Find where the given text appears and provide that cell's center as (X, Y) coordinate. 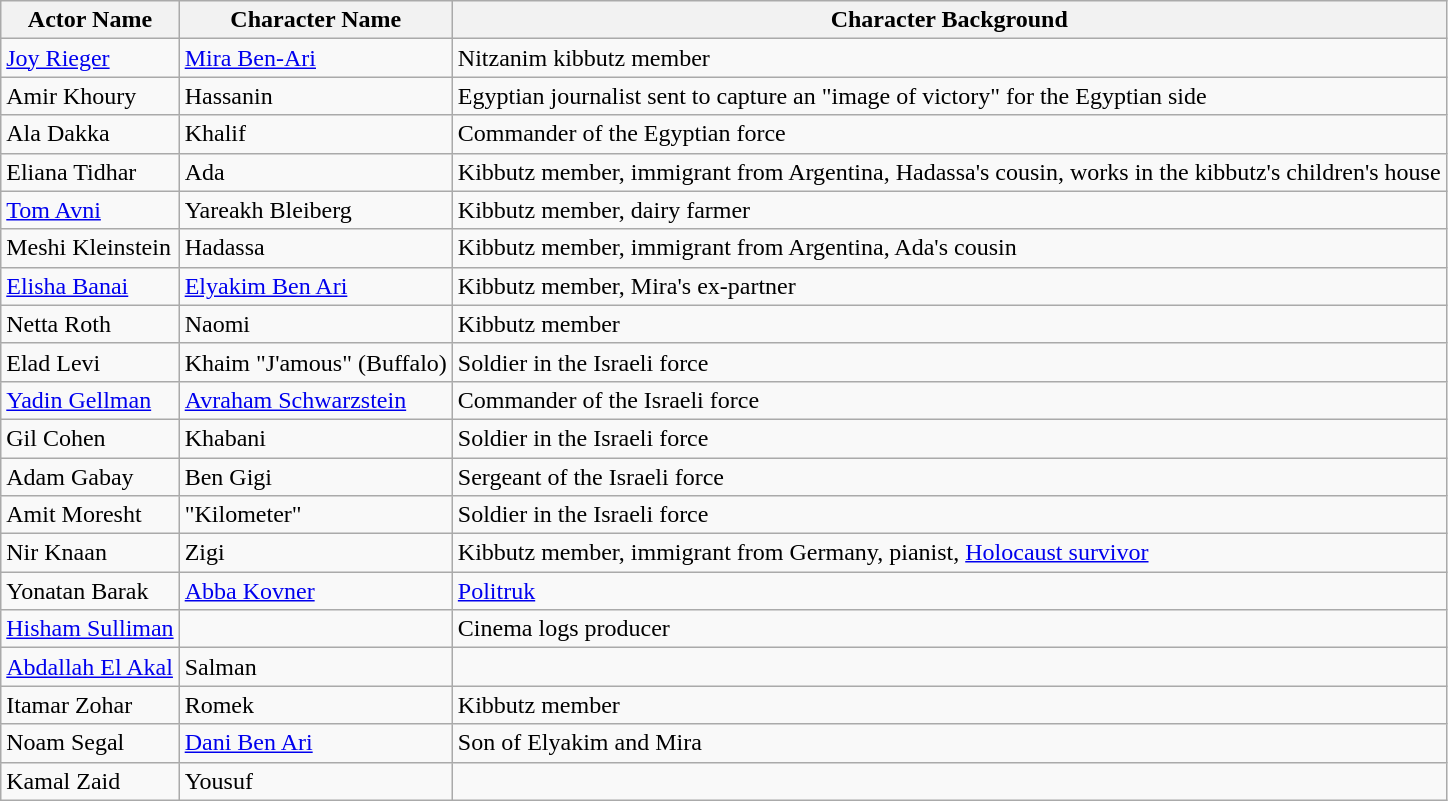
Eliana Tidhar (90, 172)
Commander of the Egyptian force (949, 134)
Kibbutz member, immigrant from Argentina, Hadassa's cousin, works in the kibbutz's children's house (949, 172)
Yousuf (316, 781)
Netta Roth (90, 324)
Cinema logs producer (949, 629)
Avraham Schwarzstein (316, 400)
Son of Elyakim and Mira (949, 743)
Salman (316, 667)
Amit Moresht (90, 515)
Elisha Banai (90, 286)
Yadin Gellman (90, 400)
Noam Segal (90, 743)
Romek (316, 705)
Ala Dakka (90, 134)
Khaim "J'amous" (Buffalo) (316, 362)
Kibbutz member, Mira's ex-partner (949, 286)
Abba Kovner (316, 591)
Sergeant of the Israeli force (949, 477)
Egyptian journalist sent to capture an "image of victory" for the Egyptian side (949, 96)
Amir Khoury (90, 96)
Naomi (316, 324)
"Kilometer" (316, 515)
Gil Cohen (90, 438)
Khalif (316, 134)
Elyakim Ben Ari (316, 286)
Yonatan Barak (90, 591)
Meshi Kleinstein (90, 248)
Tom Avni (90, 210)
Khabani (316, 438)
Nitzanim kibbutz member (949, 58)
Mira Ben-Ari (316, 58)
Elad Levi (90, 362)
Hassanin (316, 96)
Joy Rieger (90, 58)
Hadassa (316, 248)
Zigi (316, 553)
Ada (316, 172)
Adam Gabay (90, 477)
Hisham Sulliman (90, 629)
Kamal Zaid (90, 781)
Nir Knaan (90, 553)
Kibbutz member, immigrant from Germany, pianist, Holocaust survivor (949, 553)
Itamar Zohar (90, 705)
Dani Ben Ari (316, 743)
Kibbutz member, dairy farmer (949, 210)
Politruk (949, 591)
Character Name (316, 20)
Actor Name (90, 20)
Commander of the Israeli force (949, 400)
Kibbutz member, immigrant from Argentina, Ada's cousin (949, 248)
Character Background (949, 20)
Ben Gigi (316, 477)
Abdallah El Akal (90, 667)
Yareakh Bleiberg (316, 210)
